Find where the given text appears and provide that cell's center as (X, Y) coordinate. 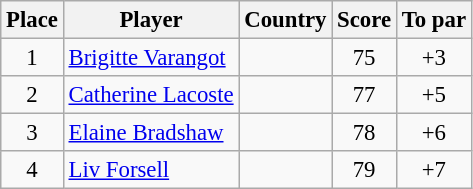
75 (364, 58)
79 (364, 170)
+3 (434, 58)
Brigitte Varangot (151, 58)
Liv Forsell (151, 170)
To par (434, 20)
Elaine Bradshaw (151, 133)
+7 (434, 170)
1 (32, 58)
77 (364, 95)
2 (32, 95)
3 (32, 133)
Catherine Lacoste (151, 95)
Country (286, 20)
Place (32, 20)
+5 (434, 95)
Player (151, 20)
+6 (434, 133)
4 (32, 170)
Score (364, 20)
78 (364, 133)
